For the text-containing cell, return its midpoint in [X, Y] coordinate format. 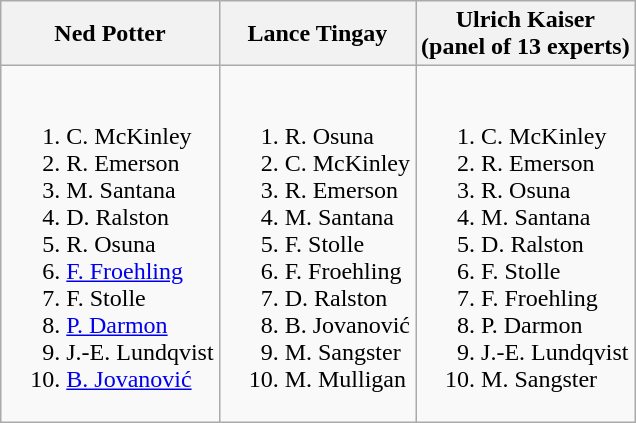
C. McKinley R. Emerson R. Osuna M. Santana D. Ralston F. Stolle F. Froehling P. Darmon J.-E. Lundqvist M. Sangster [526, 244]
Lance Tingay [317, 34]
Ned Potter [110, 34]
R. Osuna C. McKinley R. Emerson M. Santana F. Stolle F. Froehling D. Ralston B. Jovanović M. Sangster M. Mulligan [317, 244]
Ulrich Kaiser(panel of 13 experts) [526, 34]
C. McKinley R. Emerson M. Santana D. Ralston R. Osuna F. Froehling F. Stolle P. Darmon J.-E. Lundqvist B. Jovanović [110, 244]
